Extract the [X, Y] coordinate from the center of the cell holding the provided text.  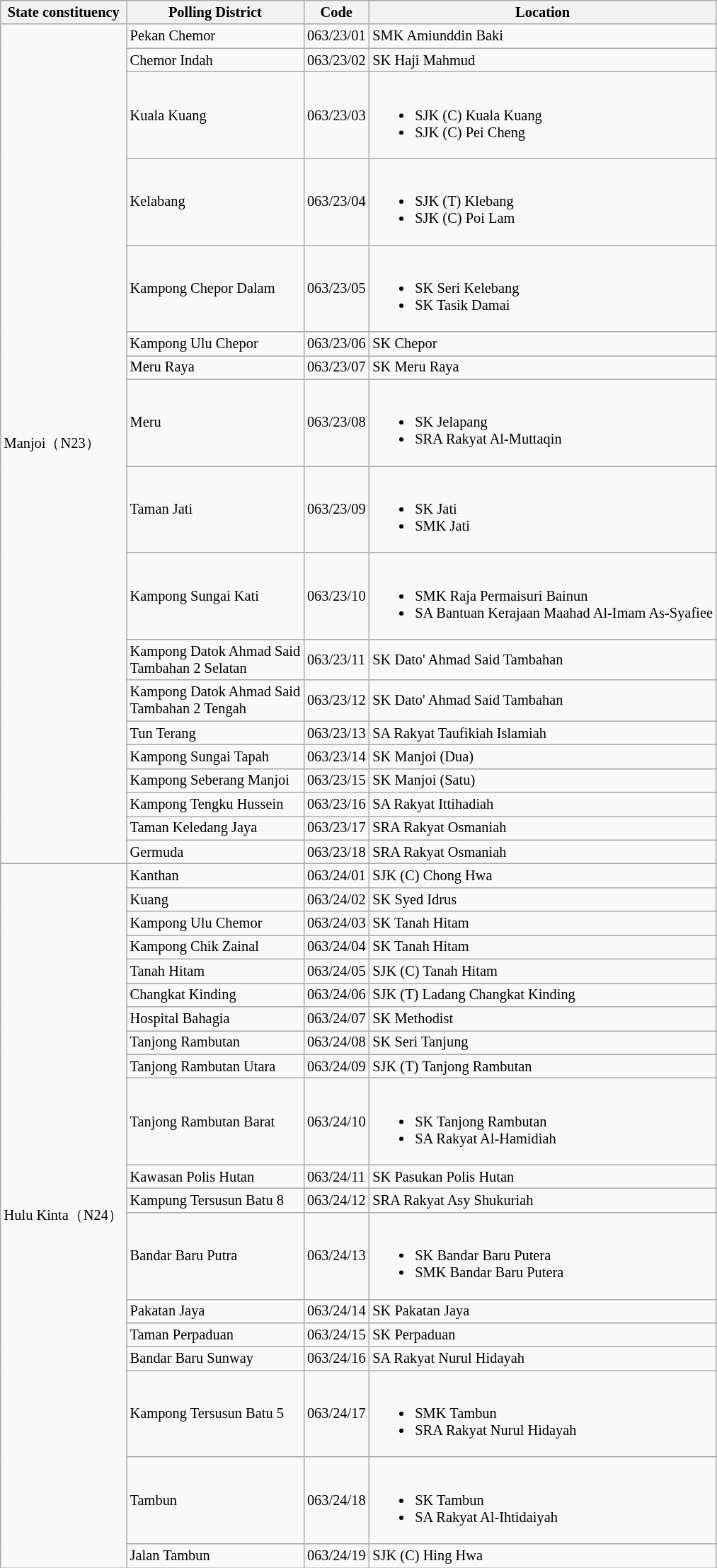
SK Meru Raya [542, 367]
063/24/05 [336, 971]
063/23/10 [336, 596]
SK Syed Idrus [542, 899]
SMK TambunSRA Rakyat Nurul Hidayah [542, 1414]
SA Rakyat Taufikiah Islamiah [542, 733]
Kampong Seberang Manjoi [215, 780]
Kawasan Polis Hutan [215, 1177]
063/24/10 [336, 1121]
Hospital Bahagia [215, 1018]
Kampong Sungai Kati [215, 596]
063/24/09 [336, 1066]
SK Pasukan Polis Hutan [542, 1177]
SK Manjoi (Dua) [542, 756]
Pekan Chemor [215, 36]
Tanjong Rambutan [215, 1042]
SK Manjoi (Satu) [542, 780]
SJK (T) Tanjong Rambutan [542, 1066]
063/23/07 [336, 367]
SA Rakyat Ittihadiah [542, 805]
Hulu Kinta（N24） [64, 1216]
Taman Perpaduan [215, 1334]
Chemor Indah [215, 60]
SK Methodist [542, 1018]
063/24/12 [336, 1201]
Kampong Chepor Dalam [215, 288]
063/23/16 [336, 805]
Changkat Kinding [215, 995]
SRA Rakyat Asy Shukuriah [542, 1201]
063/23/11 [336, 659]
Kampong Chik Zainal [215, 947]
063/23/09 [336, 509]
State constituency [64, 12]
063/23/05 [336, 288]
063/23/03 [336, 115]
Jalan Tambun [215, 1555]
Pakatan Jaya [215, 1311]
SJK (C) Tanah Hitam [542, 971]
SJK (C) Kuala KuangSJK (C) Pei Cheng [542, 115]
063/23/14 [336, 756]
SJK (C) Hing Hwa [542, 1555]
SK Seri Tanjung [542, 1042]
SK Pakatan Jaya [542, 1311]
SMK Amiunddin Baki [542, 36]
063/24/17 [336, 1414]
Code [336, 12]
063/24/14 [336, 1311]
SK Bandar Baru PuteraSMK Bandar Baru Putera [542, 1255]
063/23/12 [336, 701]
063/24/04 [336, 947]
SK Chepor [542, 344]
063/24/03 [336, 923]
Kanthan [215, 875]
063/24/13 [336, 1255]
SMK Raja Permaisuri BainunSA Bantuan Kerajaan Maahad Al-Imam As-Syafiee [542, 596]
Bandar Baru Putra [215, 1255]
Meru Raya [215, 367]
063/23/13 [336, 733]
Kampong Tengku Hussein [215, 805]
Taman Jati [215, 509]
Kampong Tersusun Batu 5 [215, 1414]
Taman Keledang Jaya [215, 828]
Kelabang [215, 202]
Kampong Sungai Tapah [215, 756]
063/24/02 [336, 899]
Kampung Tersusun Batu 8 [215, 1201]
SJK (C) Chong Hwa [542, 875]
Kuala Kuang [215, 115]
SK JatiSMK Jati [542, 509]
063/24/01 [336, 875]
Kuang [215, 899]
063/23/15 [336, 780]
SK Perpaduan [542, 1334]
063/23/17 [336, 828]
Meru [215, 422]
Bandar Baru Sunway [215, 1359]
063/24/07 [336, 1018]
Germuda [215, 852]
063/23/08 [336, 422]
Tanjong Rambutan Barat [215, 1121]
063/23/18 [336, 852]
Polling District [215, 12]
Kampong Datok Ahmad SaidTambahan 2 Tengah [215, 701]
063/23/02 [336, 60]
Location [542, 12]
SK Tanjong RambutanSA Rakyat Al-Hamidiah [542, 1121]
063/24/18 [336, 1500]
063/24/16 [336, 1359]
SJK (T) KlebangSJK (C) Poi Lam [542, 202]
SK Haji Mahmud [542, 60]
063/23/04 [336, 202]
063/24/19 [336, 1555]
Kampong Ulu Chepor [215, 344]
Tambun [215, 1500]
063/24/11 [336, 1177]
SK TambunSA Rakyat Al-Ihtidaiyah [542, 1500]
Manjoi（N23） [64, 444]
Tanjong Rambutan Utara [215, 1066]
SK JelapangSRA Rakyat Al-Muttaqin [542, 422]
Tun Terang [215, 733]
Tanah Hitam [215, 971]
SA Rakyat Nurul Hidayah [542, 1359]
SK Seri KelebangSK Tasik Damai [542, 288]
063/23/01 [336, 36]
063/24/06 [336, 995]
063/23/06 [336, 344]
063/24/15 [336, 1334]
SJK (T) Ladang Changkat Kinding [542, 995]
Kampong Datok Ahmad SaidTambahan 2 Selatan [215, 659]
063/24/08 [336, 1042]
Kampong Ulu Chemor [215, 923]
